Provide the [X, Y] coordinate of the cell's center where the given text is located.  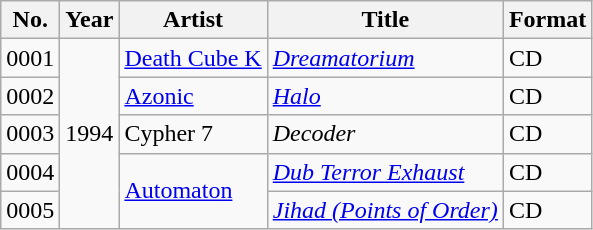
0004 [30, 172]
Title [385, 20]
Decoder [385, 134]
1994 [90, 134]
Format [547, 20]
0005 [30, 210]
Azonic [193, 96]
Artist [193, 20]
Automaton [193, 191]
Halo [385, 96]
0003 [30, 134]
Death Cube K [193, 58]
0001 [30, 58]
Dub Terror Exhaust [385, 172]
0002 [30, 96]
Year [90, 20]
Cypher 7 [193, 134]
No. [30, 20]
Jihad (Points of Order) [385, 210]
Dreamatorium [385, 58]
